From the cell containing the given text, extract its center point as (x, y) coordinate. 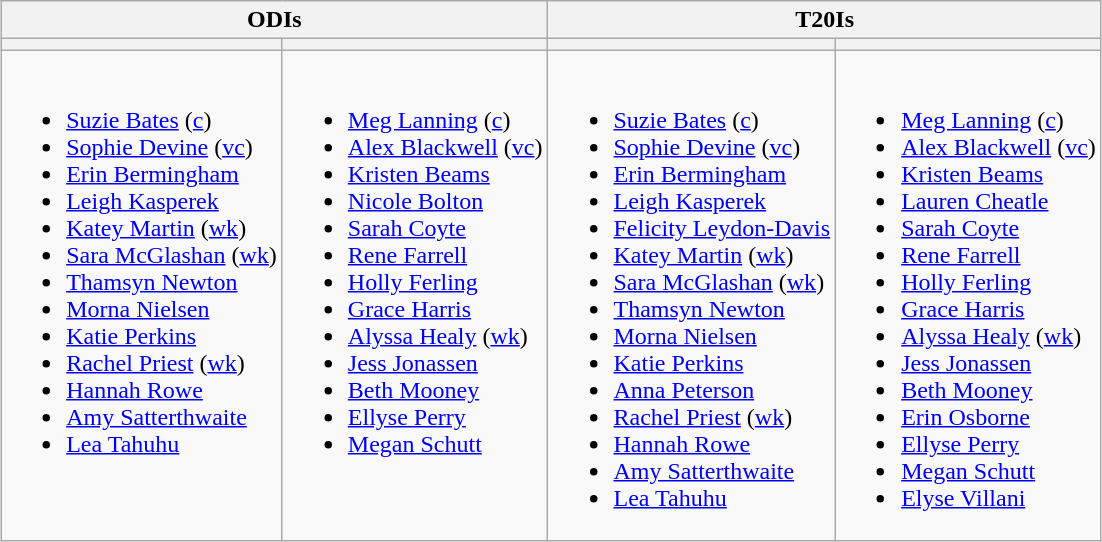
T20Is (824, 20)
ODIs (274, 20)
